Scan for the cell matching the given text and deliver its [X, Y] coordinate at center. 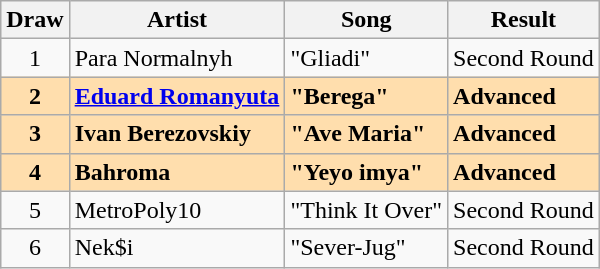
"Gliadi" [366, 58]
Para Normalnyh [177, 58]
MetroPoly10 [177, 210]
"Yeyo imya" [366, 172]
Nek$i [177, 248]
"Ave Maria" [366, 134]
Eduard Romanyuta [177, 96]
"Sever-Jug" [366, 248]
Artist [177, 20]
Result [524, 20]
6 [35, 248]
Ivan Berezovskiy [177, 134]
2 [35, 96]
5 [35, 210]
Song [366, 20]
Bahroma [177, 172]
Draw [35, 20]
1 [35, 58]
4 [35, 172]
"Berega" [366, 96]
3 [35, 134]
"Think It Over" [366, 210]
